Find where the given text appears and provide that cell's center as (X, Y) coordinate. 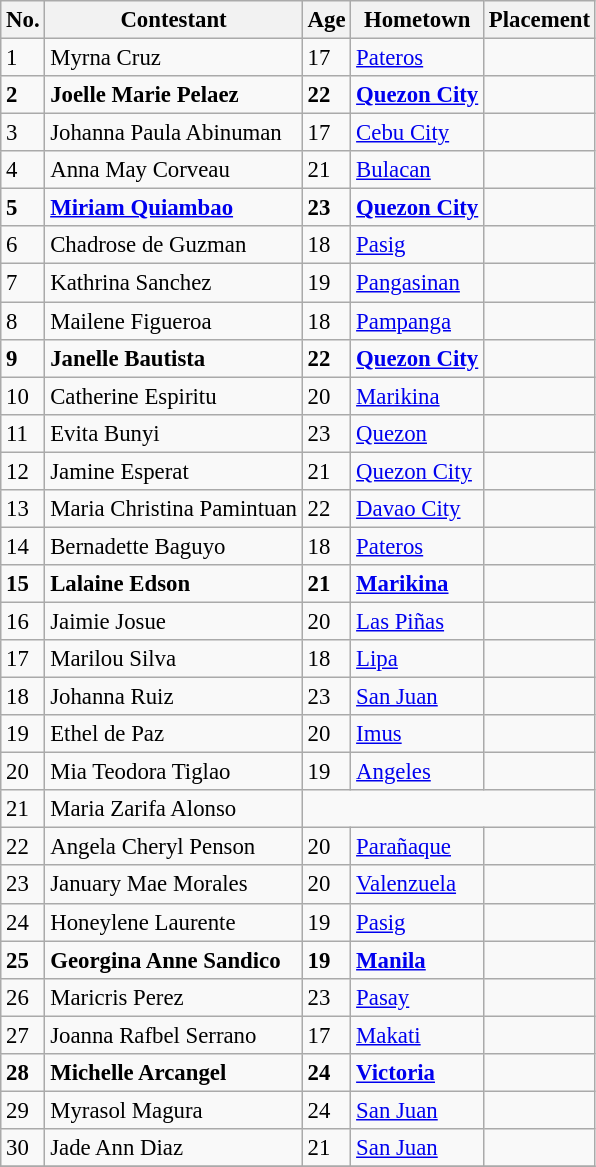
9 (23, 358)
Johanna Ruiz (174, 697)
Age (326, 20)
Jade Ann Diaz (174, 1148)
Lipa (418, 659)
Pangasinan (418, 283)
Las Piñas (418, 621)
Myrasol Magura (174, 1110)
26 (23, 997)
14 (23, 546)
Makati (418, 1035)
Marilou Silva (174, 659)
Maria Zarifa Alonso (174, 809)
Jamine Esperat (174, 471)
12 (23, 471)
Mailene Figueroa (174, 321)
Manila (418, 960)
27 (23, 1035)
Anna May Corveau (174, 170)
Bernadette Baguyo (174, 546)
Mia Teodora Tiglao (174, 772)
4 (23, 170)
1 (23, 58)
Maricris Perez (174, 997)
6 (23, 245)
Cebu City (418, 133)
25 (23, 960)
Johanna Paula Abinuman (174, 133)
Chadrose de Guzman (174, 245)
Catherine Espiritu (174, 396)
10 (23, 396)
30 (23, 1148)
3 (23, 133)
Valenzuela (418, 885)
Pampanga (418, 321)
Miriam Quiambao (174, 208)
13 (23, 509)
Maria Christina Pamintuan (174, 509)
Kathrina Sanchez (174, 283)
Bulacan (418, 170)
Pasay (418, 997)
Placement (540, 20)
Angeles (418, 772)
Angela Cheryl Penson (174, 847)
11 (23, 433)
Georgina Anne Sandico (174, 960)
8 (23, 321)
Ethel de Paz (174, 734)
Contestant (174, 20)
Lalaine Edson (174, 584)
15 (23, 584)
Myrna Cruz (174, 58)
16 (23, 621)
Evita Bunyi (174, 433)
2 (23, 95)
Hometown (418, 20)
Joanna Rafbel Serrano (174, 1035)
7 (23, 283)
Imus (418, 734)
5 (23, 208)
Quezon (418, 433)
January Mae Morales (174, 885)
Davao City (418, 509)
Parañaque (418, 847)
Jaimie Josue (174, 621)
Joelle Marie Pelaez (174, 95)
28 (23, 1073)
No. (23, 20)
Michelle Arcangel (174, 1073)
29 (23, 1110)
Honeylene Laurente (174, 922)
Victoria (418, 1073)
Janelle Bautista (174, 358)
